Extract the (X, Y) coordinate from the center of the cell holding the provided text.  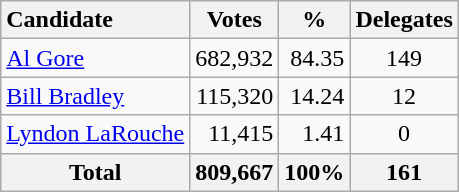
14.24 (314, 96)
% (314, 20)
1.41 (314, 134)
Bill Bradley (96, 96)
Votes (234, 20)
161 (404, 172)
100% (314, 172)
12 (404, 96)
682,932 (234, 58)
809,667 (234, 172)
Al Gore (96, 58)
11,415 (234, 134)
Lyndon LaRouche (96, 134)
0 (404, 134)
Total (96, 172)
149 (404, 58)
Delegates (404, 20)
Candidate (96, 20)
115,320 (234, 96)
84.35 (314, 58)
